Extract the [x, y] coordinate from the center of the cell holding the provided text.  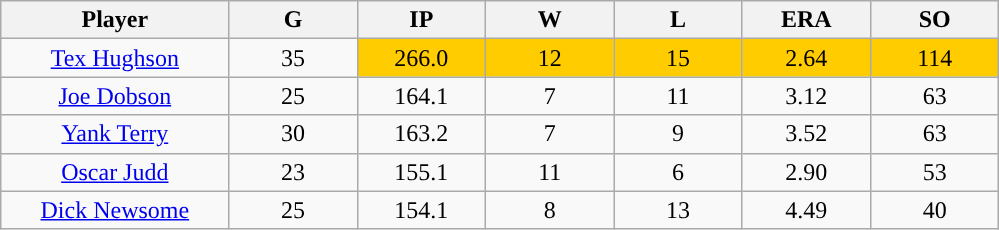
40 [934, 210]
IP [421, 20]
35 [293, 58]
266.0 [421, 58]
8 [550, 210]
154.1 [421, 210]
164.1 [421, 96]
Player [115, 20]
13 [678, 210]
2.64 [806, 58]
12 [550, 58]
Oscar Judd [115, 172]
W [550, 20]
L [678, 20]
163.2 [421, 134]
Tex Hughson [115, 58]
114 [934, 58]
23 [293, 172]
155.1 [421, 172]
Dick Newsome [115, 210]
ERA [806, 20]
2.90 [806, 172]
6 [678, 172]
3.52 [806, 134]
15 [678, 58]
G [293, 20]
Yank Terry [115, 134]
3.12 [806, 96]
53 [934, 172]
30 [293, 134]
SO [934, 20]
4.49 [806, 210]
9 [678, 134]
Joe Dobson [115, 96]
